Return the (X, Y) coordinate for the center point of the cell that contains the specified text.  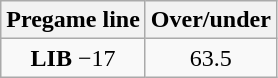
63.5 (210, 58)
Over/under (210, 20)
LIB −17 (74, 58)
Pregame line (74, 20)
